Detect which cell encompasses the target text, then output its (x, y) center coordinate. 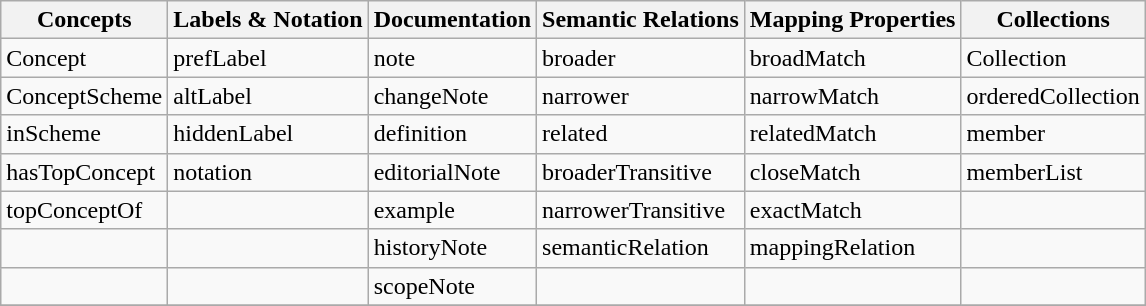
ConceptScheme (84, 96)
mappingRelation (852, 248)
altLabel (268, 96)
Collections (1053, 20)
narrowerTransitive (641, 210)
relatedMatch (852, 134)
Collection (1053, 58)
historyNote (452, 248)
semanticRelation (641, 248)
narrower (641, 96)
example (452, 210)
note (452, 58)
hasTopConcept (84, 172)
Documentation (452, 20)
scopeNote (452, 286)
narrowMatch (852, 96)
related (641, 134)
inScheme (84, 134)
hiddenLabel (268, 134)
Concept (84, 58)
orderedCollection (1053, 96)
prefLabel (268, 58)
definition (452, 134)
notation (268, 172)
editorialNote (452, 172)
memberList (1053, 172)
member (1053, 134)
changeNote (452, 96)
Mapping Properties (852, 20)
broader (641, 58)
exactMatch (852, 210)
broaderTransitive (641, 172)
closeMatch (852, 172)
Concepts (84, 20)
broadMatch (852, 58)
topConceptOf (84, 210)
Labels & Notation (268, 20)
Semantic Relations (641, 20)
